Determine the (x, y) coordinate at the center of the cell enclosing the given text.  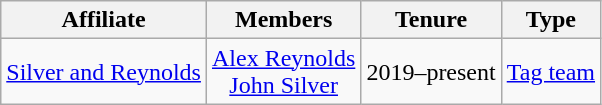
Alex ReynoldsJohn Silver (283, 72)
Tag team (550, 72)
Tenure (431, 20)
Affiliate (104, 20)
2019–present (431, 72)
Silver and Reynolds (104, 72)
Type (550, 20)
Members (283, 20)
